For the text-containing cell, return its midpoint in [X, Y] coordinate format. 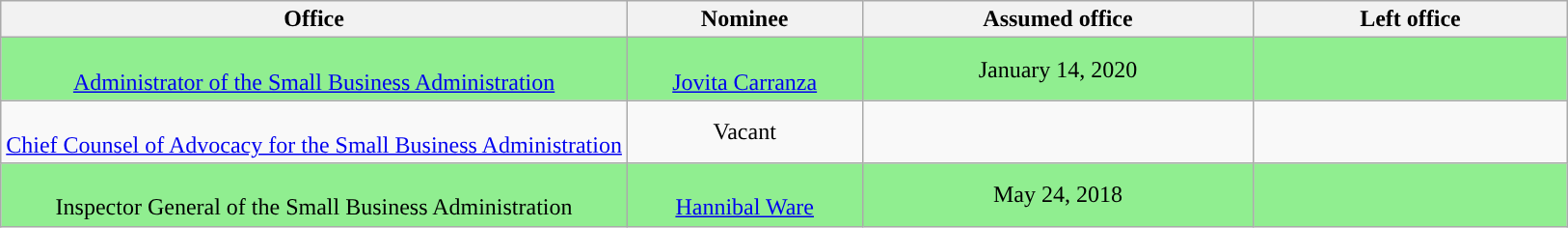
Assumed office [1058, 19]
Left office [1410, 19]
Inspector General of the Small Business Administration [314, 195]
Jovita Carranza [744, 70]
Hannibal Ware [744, 195]
May 24, 2018 [1058, 195]
Vacant [744, 131]
Chief Counsel of Advocacy for the Small Business Administration [314, 131]
Administrator of the Small Business Administration [314, 70]
Nominee [744, 19]
January 14, 2020 [1058, 70]
Office [314, 19]
